Extract the (x, y) coordinate from the center of the cell holding the provided text.  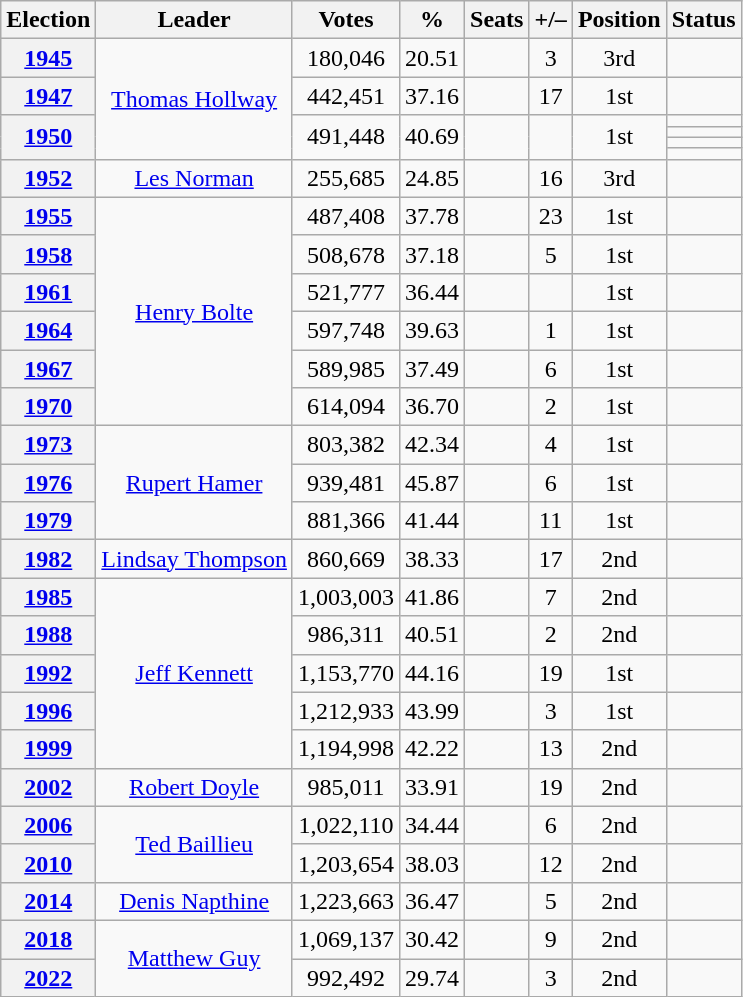
2002 (48, 787)
2010 (48, 863)
614,094 (346, 407)
881,366 (346, 521)
Lindsay Thompson (194, 559)
41.86 (432, 597)
803,382 (346, 445)
Votes (346, 20)
13 (550, 749)
1999 (48, 749)
442,451 (346, 96)
2018 (48, 939)
36.70 (432, 407)
36.47 (432, 901)
7 (550, 597)
1970 (48, 407)
Denis Napthine (194, 901)
Les Norman (194, 178)
1988 (48, 635)
4 (550, 445)
38.03 (432, 863)
37.18 (432, 254)
1947 (48, 96)
9 (550, 939)
1976 (48, 483)
37.78 (432, 216)
1,153,770 (346, 673)
1952 (48, 178)
42.34 (432, 445)
20.51 (432, 58)
597,748 (346, 330)
1961 (48, 292)
42.22 (432, 749)
589,985 (346, 369)
1,212,933 (346, 711)
33.91 (432, 787)
1945 (48, 58)
1,194,998 (346, 749)
1979 (48, 521)
1,069,137 (346, 939)
2014 (48, 901)
180,046 (346, 58)
+/– (550, 20)
1 (550, 330)
24.85 (432, 178)
Ted Baillieu (194, 844)
Position (619, 20)
Matthew Guy (194, 958)
Seats (497, 20)
1982 (48, 559)
1967 (48, 369)
1958 (48, 254)
2006 (48, 825)
1985 (48, 597)
985,011 (346, 787)
992,492 (346, 977)
487,408 (346, 216)
40.51 (432, 635)
508,678 (346, 254)
41.44 (432, 521)
1,203,654 (346, 863)
44.16 (432, 673)
36.44 (432, 292)
Thomas Hollway (194, 99)
Robert Doyle (194, 787)
30.42 (432, 939)
39.63 (432, 330)
Jeff Kennett (194, 673)
Leader (194, 20)
37.49 (432, 369)
1973 (48, 445)
38.33 (432, 559)
1,223,663 (346, 901)
521,777 (346, 292)
45.87 (432, 483)
% (432, 20)
Rupert Hamer (194, 483)
860,669 (346, 559)
939,481 (346, 483)
40.69 (432, 137)
1955 (48, 216)
23 (550, 216)
2022 (48, 977)
986,311 (346, 635)
Status (704, 20)
29.74 (432, 977)
1996 (48, 711)
43.99 (432, 711)
1950 (48, 137)
255,685 (346, 178)
491,448 (346, 137)
34.44 (432, 825)
1,022,110 (346, 825)
1964 (48, 330)
1992 (48, 673)
16 (550, 178)
37.16 (432, 96)
1,003,003 (346, 597)
Henry Bolte (194, 311)
Election (48, 20)
11 (550, 521)
12 (550, 863)
